Determine the [x, y] coordinate at the center of the cell enclosing the given text.  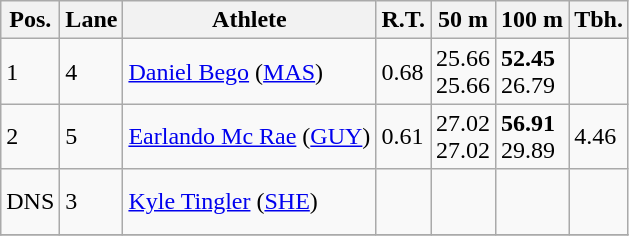
25.6625.66 [464, 72]
100 m [532, 20]
50 m [464, 20]
Pos. [30, 20]
0.68 [404, 72]
Earlando Mc Rae (GUY) [250, 136]
0.61 [404, 136]
Lane [92, 20]
3 [92, 202]
56.9129.89 [532, 136]
27.0227.02 [464, 136]
DNS [30, 202]
Kyle Tingler (SHE) [250, 202]
Daniel Bego (MAS) [250, 72]
4 [92, 72]
Athlete [250, 20]
5 [92, 136]
4.46 [599, 136]
52.4526.79 [532, 72]
R.T. [404, 20]
1 [30, 72]
2 [30, 136]
Tbh. [599, 20]
